Return the [x, y] coordinate for the center point of the cell that contains the specified text.  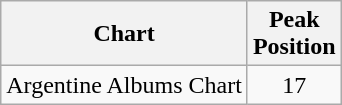
Argentine Albums Chart [124, 85]
17 [294, 85]
PeakPosition [294, 34]
Chart [124, 34]
